Return the [x, y] coordinate for the center point of the cell that contains the specified text.  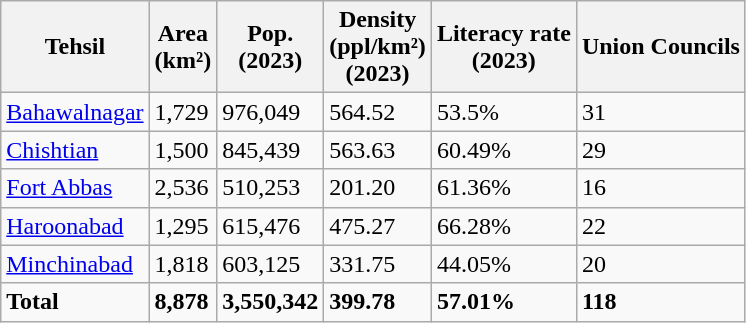
845,439 [270, 150]
57.01% [504, 302]
60.49% [504, 150]
475.27 [378, 226]
61.36% [504, 188]
Union Councils [660, 47]
2,536 [183, 188]
1,295 [183, 226]
Fort Abbas [75, 188]
8,878 [183, 302]
66.28% [504, 226]
603,125 [270, 264]
Chishtian [75, 150]
1,729 [183, 112]
976,049 [270, 112]
615,476 [270, 226]
Pop.(2023) [270, 47]
31 [660, 112]
44.05% [504, 264]
3,550,342 [270, 302]
Minchinabad [75, 264]
Literacy rate(2023) [504, 47]
510,253 [270, 188]
563.63 [378, 150]
399.78 [378, 302]
29 [660, 150]
Haroonabad [75, 226]
Area(km²) [183, 47]
331.75 [378, 264]
201.20 [378, 188]
1,500 [183, 150]
Bahawalnagar [75, 112]
Total [75, 302]
118 [660, 302]
22 [660, 226]
Density(ppl/km²)(2023) [378, 47]
564.52 [378, 112]
16 [660, 188]
Tehsil [75, 47]
53.5% [504, 112]
20 [660, 264]
1,818 [183, 264]
